Identify which cell holds the provided text, then report its [x, y] central coordinate. 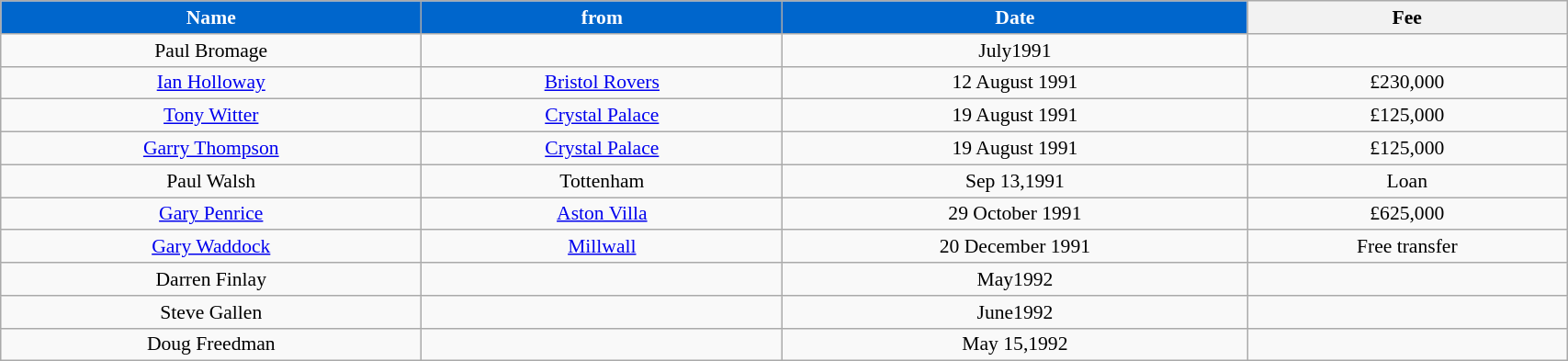
Darren Finlay [211, 279]
Garry Thompson [211, 149]
May 15,1992 [1015, 344]
May1992 [1015, 279]
Tony Witter [211, 116]
Name [211, 17]
July1991 [1015, 51]
Aston Villa [603, 214]
29 October 1991 [1015, 214]
20 December 1991 [1015, 247]
Paul Bromage [211, 51]
Free transfer [1407, 247]
Bristol Rovers [603, 83]
Date [1015, 17]
Ian Holloway [211, 83]
Loan [1407, 181]
£230,000 [1407, 83]
Gary Waddock [211, 247]
June1992 [1015, 312]
Paul Walsh [211, 181]
Doug Freedman [211, 344]
£625,000 [1407, 214]
Steve Gallen [211, 312]
Sep 13,1991 [1015, 181]
Tottenham [603, 181]
12 August 1991 [1015, 83]
Millwall [603, 247]
Gary Penrice [211, 214]
from [603, 17]
Fee [1407, 17]
